Identify which cell holds the provided text, then report its (X, Y) central coordinate. 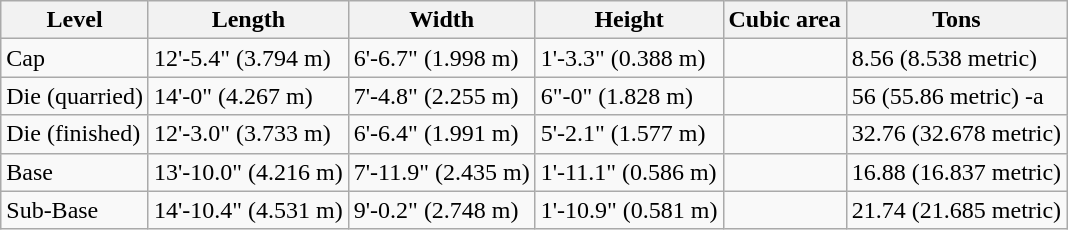
9'-0.2" (2.748 m) (442, 210)
13'-10.0" (4.216 m) (248, 172)
5'-2.1" (1.577 m) (629, 134)
Cubic area (784, 20)
Width (442, 20)
Tons (956, 20)
21.74 (21.685 metric) (956, 210)
6"-0" (1.828 m) (629, 96)
1'-10.9" (0.581 m) (629, 210)
8.56 (8.538 metric) (956, 58)
Height (629, 20)
6'-6.7" (1.998 m) (442, 58)
Length (248, 20)
12'-5.4" (3.794 m) (248, 58)
16.88 (16.837 metric) (956, 172)
Base (75, 172)
Sub-Base (75, 210)
Die (finished) (75, 134)
56 (55.86 metric) -a (956, 96)
1'-3.3" (0.388 m) (629, 58)
1'-11.1" (0.586 m) (629, 172)
6'-6.4" (1.991 m) (442, 134)
7'-11.9" (2.435 m) (442, 172)
7'-4.8" (2.255 m) (442, 96)
Cap (75, 58)
14'-10.4" (4.531 m) (248, 210)
32.76 (32.678 metric) (956, 134)
Level (75, 20)
Die (quarried) (75, 96)
14'-0" (4.267 m) (248, 96)
12'-3.0" (3.733 m) (248, 134)
